Locate the cell with the specified text and output its [x, y] center coordinate. 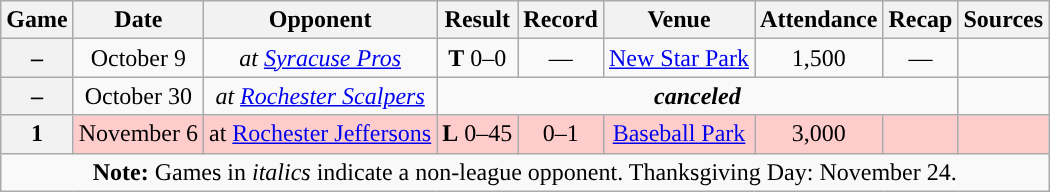
Attendance [819, 20]
at Syracuse Pros [320, 58]
3,000 [819, 134]
Sources [1004, 20]
canceled [698, 96]
Game [37, 20]
October 9 [138, 58]
Record [561, 20]
at Rochester Scalpers [320, 96]
Venue [678, 20]
at Rochester Jeffersons [320, 134]
L 0–45 [478, 134]
Opponent [320, 20]
0–1 [561, 134]
Date [138, 20]
T 0–0 [478, 58]
New Star Park [678, 58]
Note: Games in italics indicate a non-league opponent. Thanksgiving Day: November 24. [525, 172]
Result [478, 20]
October 30 [138, 96]
1,500 [819, 58]
1 [37, 134]
Recap [920, 20]
Baseball Park [678, 134]
November 6 [138, 134]
